Scan for the cell matching the given text and deliver its [x, y] coordinate at center. 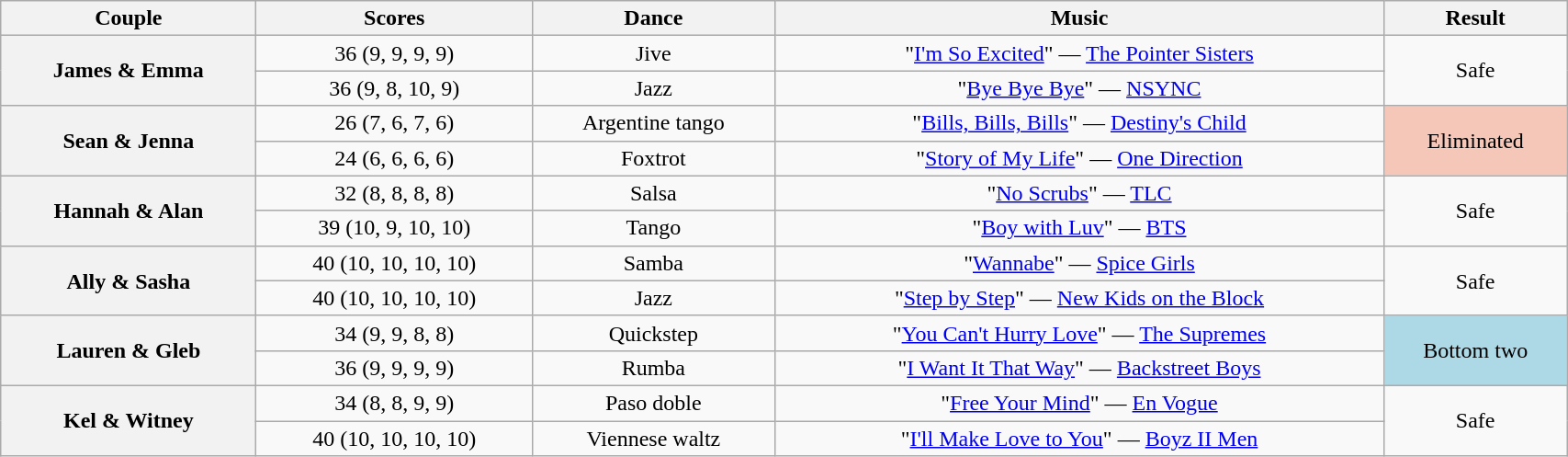
39 (10, 9, 10, 10) [395, 228]
34 (8, 8, 9, 9) [395, 403]
Quickstep [653, 333]
34 (9, 9, 8, 8) [395, 333]
26 (7, 6, 7, 6) [395, 123]
Scores [395, 18]
Salsa [653, 193]
"Boy with Luv" — BTS [1079, 228]
Foxtrot [653, 158]
"No Scrubs" — TLC [1079, 193]
Jive [653, 53]
Viennese waltz [653, 439]
Tango [653, 228]
36 (9, 8, 10, 9) [395, 88]
32 (8, 8, 8, 8) [395, 193]
Dance [653, 18]
Eliminated [1475, 141]
"Wannabe" — Spice Girls [1079, 263]
Sean & Jenna [129, 141]
Samba [653, 263]
Kel & Witney [129, 420]
James & Emma [129, 71]
Rumba [653, 368]
"I'll Make Love to You" — Boyz II Men [1079, 439]
Music [1079, 18]
Result [1475, 18]
Paso doble [653, 403]
"Story of My Life" — One Direction [1079, 158]
Ally & Sasha [129, 280]
24 (6, 6, 6, 6) [395, 158]
"Step by Step" — New Kids on the Block [1079, 298]
Bottom two [1475, 350]
"Bills, Bills, Bills" — Destiny's Child [1079, 123]
"I Want It That Way" — Backstreet Boys [1079, 368]
Couple [129, 18]
"Bye Bye Bye" — NSYNC [1079, 88]
"I'm So Excited" — The Pointer Sisters [1079, 53]
Lauren & Gleb [129, 350]
Hannah & Alan [129, 211]
"You Can't Hurry Love" — The Supremes [1079, 333]
"Free Your Mind" — En Vogue [1079, 403]
Argentine tango [653, 123]
